For the text-containing cell, return its midpoint in [x, y] coordinate format. 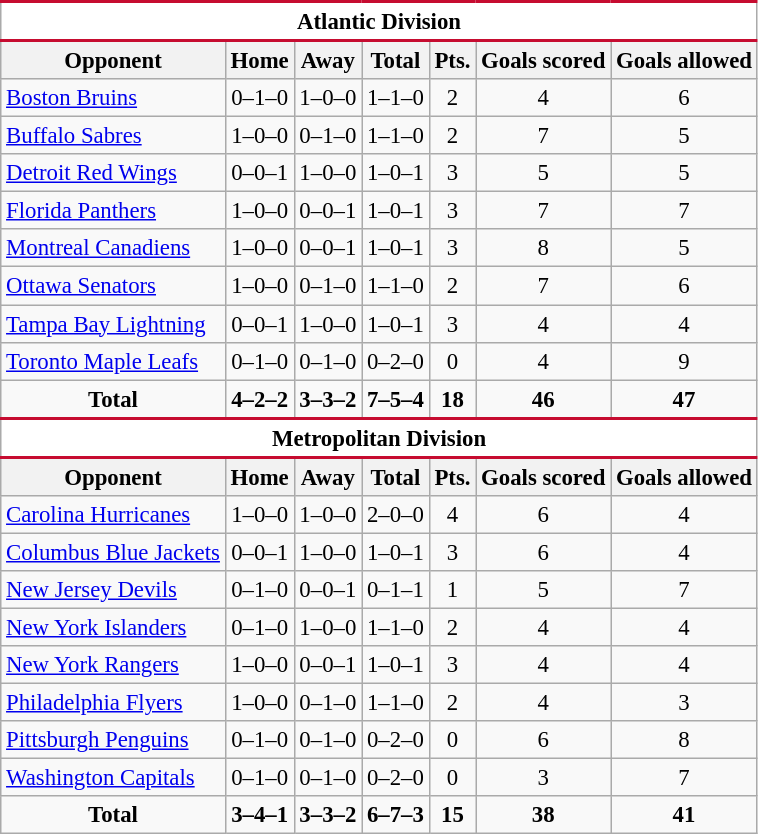
Florida Panthers [113, 211]
Metropolitan Division [380, 438]
Columbus Blue Jackets [113, 552]
Buffalo Sabres [113, 136]
1 [452, 590]
4–2–2 [260, 399]
15 [452, 815]
Atlantic Division [380, 22]
Philadelphia Flyers [113, 703]
7–5–4 [396, 399]
41 [684, 815]
46 [544, 399]
2–0–0 [396, 515]
Ottawa Senators [113, 286]
6–7–3 [396, 815]
New Jersey Devils [113, 590]
Montreal Canadiens [113, 249]
New York Rangers [113, 665]
Carolina Hurricanes [113, 515]
0–1–1 [396, 590]
3–4–1 [260, 815]
38 [544, 815]
New York Islanders [113, 627]
Washington Capitals [113, 778]
47 [684, 399]
9 [684, 361]
Pittsburgh Penguins [113, 740]
Toronto Maple Leafs [113, 361]
Tampa Bay Lightning [113, 324]
Boston Bruins [113, 98]
18 [452, 399]
Detroit Red Wings [113, 173]
